For the text-containing cell, return its midpoint in [X, Y] coordinate format. 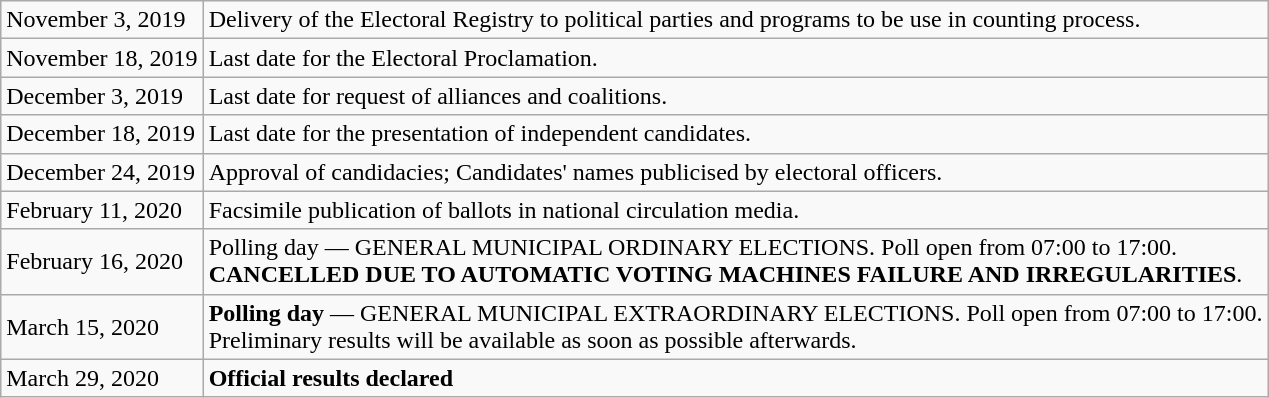
December 3, 2019 [102, 96]
Last date for the presentation of independent candidates. [736, 134]
Delivery of the Electoral Registry to political parties and programs to be use in counting process. [736, 20]
February 11, 2020 [102, 210]
December 24, 2019 [102, 172]
Official results declared [736, 378]
March 15, 2020 [102, 326]
Last date for the Electoral Proclamation. [736, 58]
Approval of candidacies; Candidates' names publicised by electoral officers. [736, 172]
December 18, 2019 [102, 134]
February 16, 2020 [102, 262]
March 29, 2020 [102, 378]
November 18, 2019 [102, 58]
Last date for request of alliances and coalitions. [736, 96]
November 3, 2019 [102, 20]
Facsimile publication of ballots in national circulation media. [736, 210]
